Return the [X, Y] coordinate for the center point of the cell that contains the specified text.  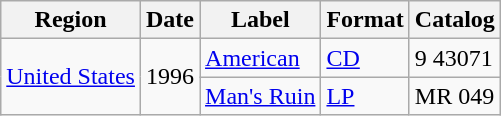
Catalog [454, 20]
1996 [170, 77]
MR 049 [454, 96]
9 43071 [454, 58]
LP [365, 96]
Region [71, 20]
CD [365, 58]
Man's Ruin [260, 96]
American [260, 58]
Label [260, 20]
Date [170, 20]
Format [365, 20]
United States [71, 77]
